Detect which cell encompasses the target text, then output its [x, y] center coordinate. 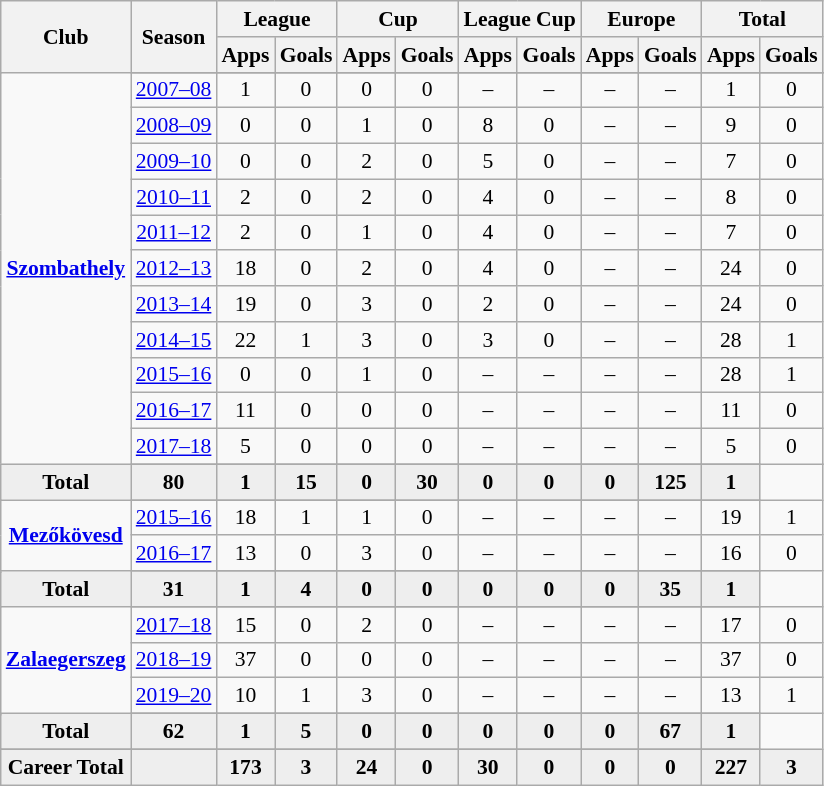
Cup [398, 19]
2007–08 [174, 90]
League Cup [520, 19]
2012–13 [174, 269]
227 [731, 767]
2013–14 [174, 304]
Zalaegerszeg [66, 660]
80 [174, 482]
10 [245, 696]
2008–09 [174, 126]
17 [731, 625]
Club [66, 36]
Career Total [66, 767]
Europe [642, 19]
173 [245, 767]
2014–15 [174, 340]
9 [731, 126]
16 [731, 554]
2019–20 [174, 696]
2011–12 [174, 233]
62 [174, 732]
125 [670, 482]
31 [174, 589]
2018–19 [174, 660]
League [276, 19]
67 [670, 732]
35 [670, 589]
22 [245, 340]
2010–11 [174, 197]
Mezőkövesd [66, 536]
Season [174, 36]
2009–10 [174, 162]
Szombathely [66, 268]
